For the text-containing cell, return its midpoint in (x, y) coordinate format. 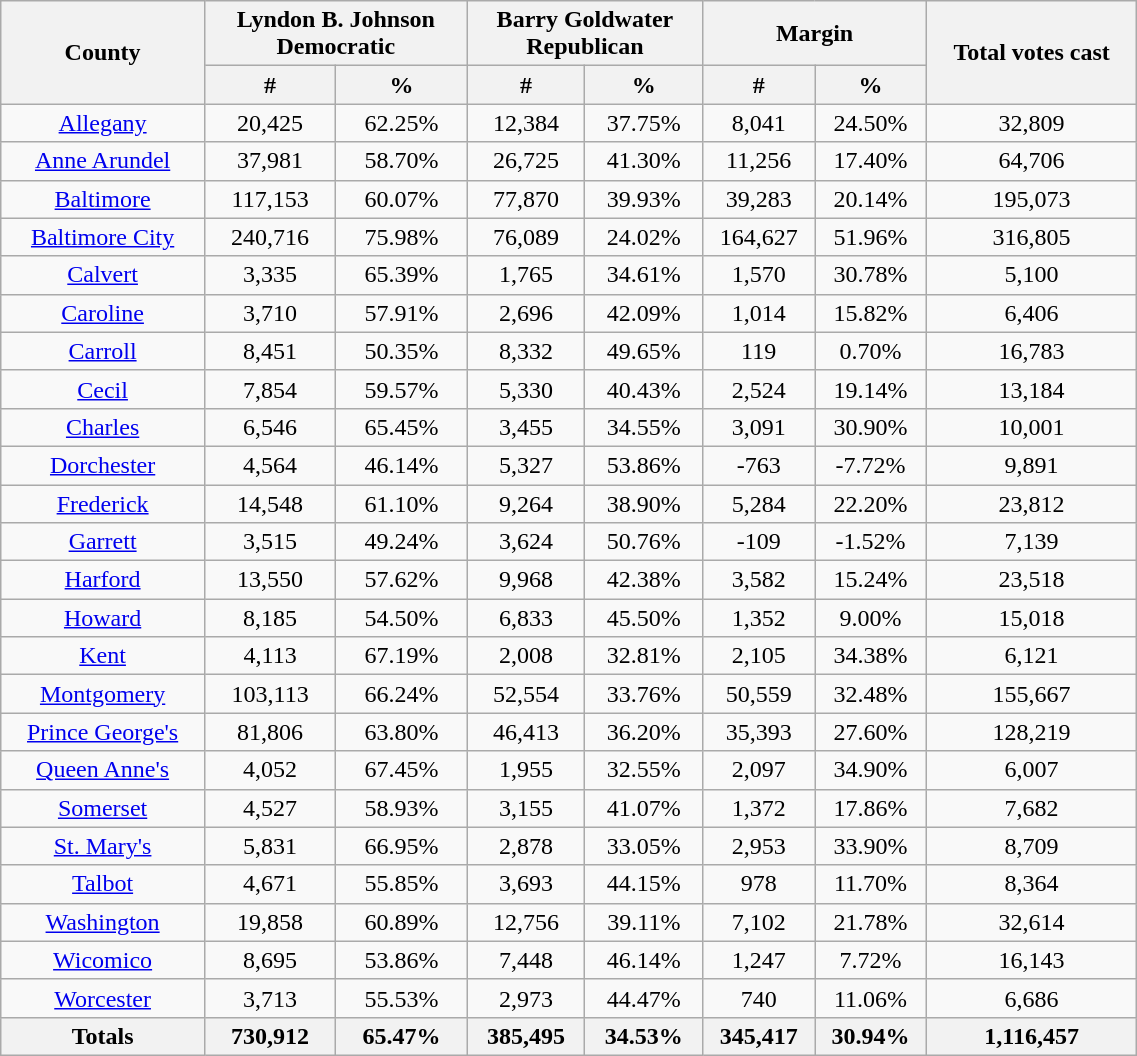
60.89% (402, 922)
117,153 (270, 199)
155,667 (1031, 694)
27.60% (871, 732)
19.14% (871, 389)
Dorchester (103, 465)
1,372 (759, 808)
61.10% (402, 503)
7,682 (1031, 808)
54.50% (402, 618)
66.24% (402, 694)
345,417 (759, 1036)
5,100 (1031, 275)
Washington (103, 922)
6,121 (1031, 656)
12,384 (526, 123)
195,073 (1031, 199)
30.94% (871, 1036)
9,264 (526, 503)
50,559 (759, 694)
3,091 (759, 427)
15,018 (1031, 618)
8,364 (1031, 884)
Baltimore City (103, 237)
Anne Arundel (103, 161)
11,256 (759, 161)
37,981 (270, 161)
Charles (103, 427)
17.86% (871, 808)
Totals (103, 1036)
39.11% (644, 922)
Margin (815, 34)
Garrett (103, 542)
5,327 (526, 465)
65.45% (402, 427)
2,524 (759, 389)
2,878 (526, 846)
44.15% (644, 884)
2,696 (526, 313)
Montgomery (103, 694)
3,713 (270, 998)
-1.52% (871, 542)
Howard (103, 618)
49.65% (644, 351)
3,582 (759, 580)
64,706 (1031, 161)
23,518 (1031, 580)
65.39% (402, 275)
4,052 (270, 770)
24.50% (871, 123)
730,912 (270, 1036)
4,113 (270, 656)
2,097 (759, 770)
164,627 (759, 237)
16,143 (1031, 960)
Caroline (103, 313)
7,102 (759, 922)
13,550 (270, 580)
32.55% (644, 770)
81,806 (270, 732)
50.35% (402, 351)
20.14% (871, 199)
33.90% (871, 846)
5,284 (759, 503)
103,113 (270, 694)
6,686 (1031, 998)
3,335 (270, 275)
34.53% (644, 1036)
8,451 (270, 351)
32.48% (871, 694)
26,725 (526, 161)
1,116,457 (1031, 1036)
1,955 (526, 770)
57.62% (402, 580)
County (103, 52)
49.24% (402, 542)
119 (759, 351)
21.78% (871, 922)
6,833 (526, 618)
34.38% (871, 656)
10,001 (1031, 427)
55.53% (402, 998)
11.06% (871, 998)
32.81% (644, 656)
3,624 (526, 542)
7,448 (526, 960)
740 (759, 998)
8,709 (1031, 846)
24.02% (644, 237)
33.05% (644, 846)
Allegany (103, 123)
39.93% (644, 199)
Talbot (103, 884)
77,870 (526, 199)
58.70% (402, 161)
15.82% (871, 313)
316,805 (1031, 237)
Wicomico (103, 960)
34.90% (871, 770)
32,614 (1031, 922)
4,527 (270, 808)
3,515 (270, 542)
Baltimore (103, 199)
55.85% (402, 884)
0.70% (871, 351)
8,695 (270, 960)
41.30% (644, 161)
52,554 (526, 694)
40.43% (644, 389)
-109 (759, 542)
2,973 (526, 998)
6,406 (1031, 313)
16,783 (1031, 351)
1,570 (759, 275)
2,008 (526, 656)
3,693 (526, 884)
240,716 (270, 237)
22.20% (871, 503)
Barry GoldwaterRepublican (585, 34)
Cecil (103, 389)
Harford (103, 580)
42.38% (644, 580)
Kent (103, 656)
4,671 (270, 884)
45.50% (644, 618)
11.70% (871, 884)
-7.72% (871, 465)
75.98% (402, 237)
66.95% (402, 846)
37.75% (644, 123)
19,858 (270, 922)
5,330 (526, 389)
33.76% (644, 694)
67.19% (402, 656)
3,710 (270, 313)
46,413 (526, 732)
Queen Anne's (103, 770)
59.57% (402, 389)
1,352 (759, 618)
Calvert (103, 275)
1,765 (526, 275)
8,185 (270, 618)
3,155 (526, 808)
2,953 (759, 846)
5,831 (270, 846)
978 (759, 884)
30.90% (871, 427)
30.78% (871, 275)
7,139 (1031, 542)
42.09% (644, 313)
34.61% (644, 275)
50.76% (644, 542)
15.24% (871, 580)
1,247 (759, 960)
58.93% (402, 808)
63.80% (402, 732)
Worcester (103, 998)
13,184 (1031, 389)
9,891 (1031, 465)
23,812 (1031, 503)
Frederick (103, 503)
4,564 (270, 465)
12,756 (526, 922)
62.25% (402, 123)
Prince George's (103, 732)
6,007 (1031, 770)
34.55% (644, 427)
65.47% (402, 1036)
38.90% (644, 503)
128,219 (1031, 732)
17.40% (871, 161)
9.00% (871, 618)
7.72% (871, 960)
1,014 (759, 313)
8,041 (759, 123)
51.96% (871, 237)
20,425 (270, 123)
6,546 (270, 427)
41.07% (644, 808)
60.07% (402, 199)
-763 (759, 465)
Carroll (103, 351)
7,854 (270, 389)
Lyndon B. JohnsonDemocratic (336, 34)
3,455 (526, 427)
14,548 (270, 503)
57.91% (402, 313)
2,105 (759, 656)
Somerset (103, 808)
8,332 (526, 351)
385,495 (526, 1036)
32,809 (1031, 123)
9,968 (526, 580)
67.45% (402, 770)
44.47% (644, 998)
39,283 (759, 199)
St. Mary's (103, 846)
Total votes cast (1031, 52)
36.20% (644, 732)
76,089 (526, 237)
35,393 (759, 732)
